Provide the (x, y) coordinate of the cell's center where the given text is located.  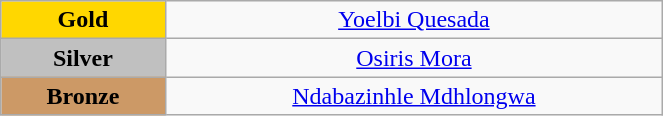
Bronze (83, 96)
Ndabazinhle Mdhlongwa (414, 96)
Silver (83, 58)
Yoelbi Quesada (414, 20)
Osiris Mora (414, 58)
Gold (83, 20)
